Provide the [X, Y] coordinate of the cell's center where the given text is located.  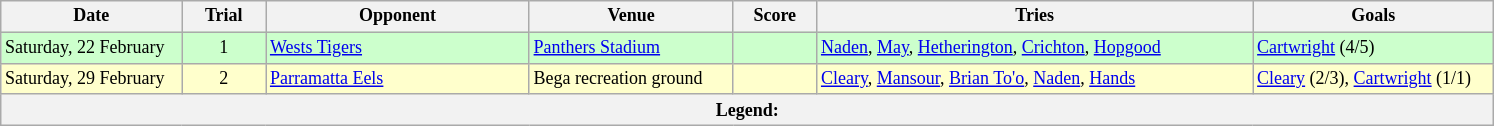
Goals [1374, 16]
Cleary (2/3), Cartwright (1/1) [1374, 78]
Wests Tigers [398, 48]
2 [224, 78]
Legend: [748, 110]
1 [224, 48]
Venue [631, 16]
Opponent [398, 16]
Date [92, 16]
Panthers Stadium [631, 48]
Saturday, 22 February [92, 48]
Score [775, 16]
Naden, May, Hetherington, Crichton, Hopgood [1035, 48]
Cartwright (4/5) [1374, 48]
Bega recreation ground [631, 78]
Tries [1035, 16]
Parramatta Eels [398, 78]
Saturday, 29 February [92, 78]
Trial [224, 16]
Cleary, Mansour, Brian To'o, Naden, Hands [1035, 78]
